Identify which cell holds the provided text, then report its (X, Y) central coordinate. 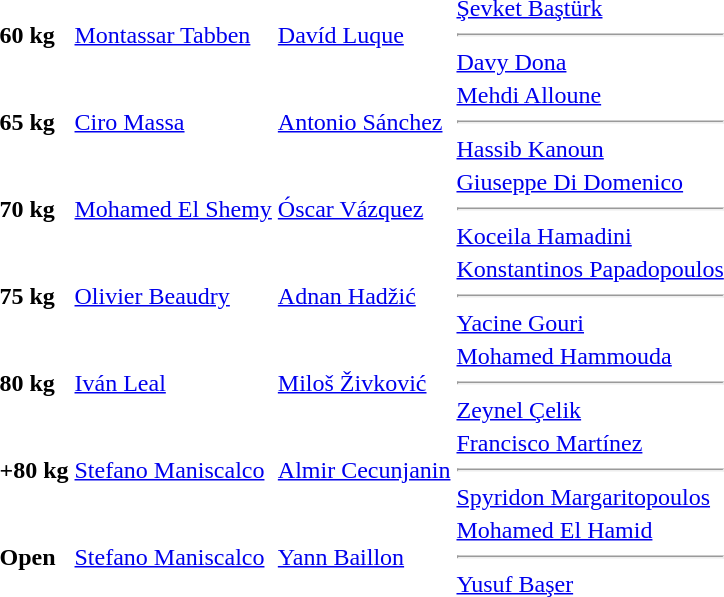
Miloš Živković (364, 383)
Adnan Hadžić (364, 296)
Stefano Maniscalco (173, 470)
Antonio Sánchez (364, 122)
Ciro Massa (173, 122)
Iván Leal (173, 383)
Almir Cecunjanin (364, 470)
Mohamed El Shemy (173, 209)
Óscar Vázquez (364, 209)
Olivier Beaudry (173, 296)
